Detect which cell encompasses the target text, then output its (x, y) center coordinate. 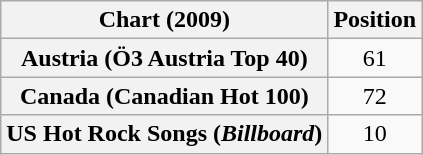
Austria (Ö3 Austria Top 40) (164, 58)
Chart (2009) (164, 20)
61 (375, 58)
Canada (Canadian Hot 100) (164, 96)
Position (375, 20)
72 (375, 96)
US Hot Rock Songs (Billboard) (164, 134)
10 (375, 134)
